Provide the [X, Y] coordinate of the cell's center where the given text is located.  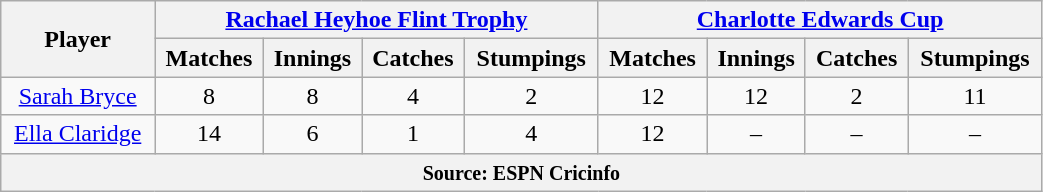
11 [975, 96]
Sarah Bryce [78, 96]
Source: ESPN Cricinfo [522, 172]
Rachael Heyhoe Flint Trophy [377, 20]
Player [78, 39]
Charlotte Edwards Cup [820, 20]
Ella Claridge [78, 134]
1 [414, 134]
14 [210, 134]
6 [312, 134]
